Detect which cell encompasses the target text, then output its [X, Y] center coordinate. 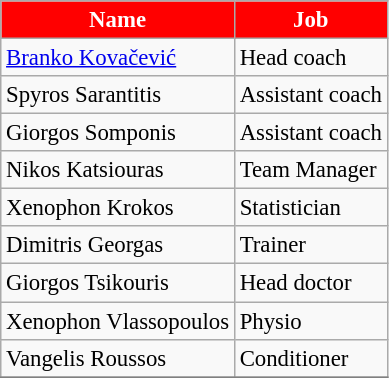
Giorgos Somponis [118, 133]
Branko Kovačević [118, 58]
Nikos Katsiouras [118, 170]
Name [118, 20]
Job [310, 20]
Team Manager [310, 170]
Physio [310, 321]
Xenophon Krokos [118, 208]
Xenophon Vlassopoulos [118, 321]
Dimitris Georgas [118, 245]
Head doctor [310, 283]
Vangelis Roussos [118, 358]
Head coach [310, 58]
Conditioner [310, 358]
Trainer [310, 245]
Giorgos Tsikouris [118, 283]
Spyros Sarantitis [118, 95]
Statistician [310, 208]
